Scan for the cell matching the given text and deliver its [x, y] coordinate at center. 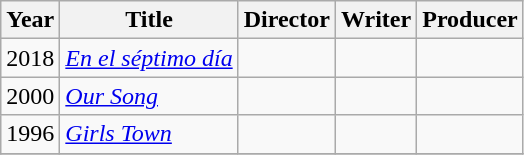
2000 [30, 96]
Girls Town [149, 134]
Producer [470, 20]
2018 [30, 58]
Writer [376, 20]
1996 [30, 134]
Title [149, 20]
Our Song [149, 96]
En el séptimo día [149, 58]
Director [286, 20]
Year [30, 20]
